Output the (x, y) coordinate of the center of the cell containing the given text.  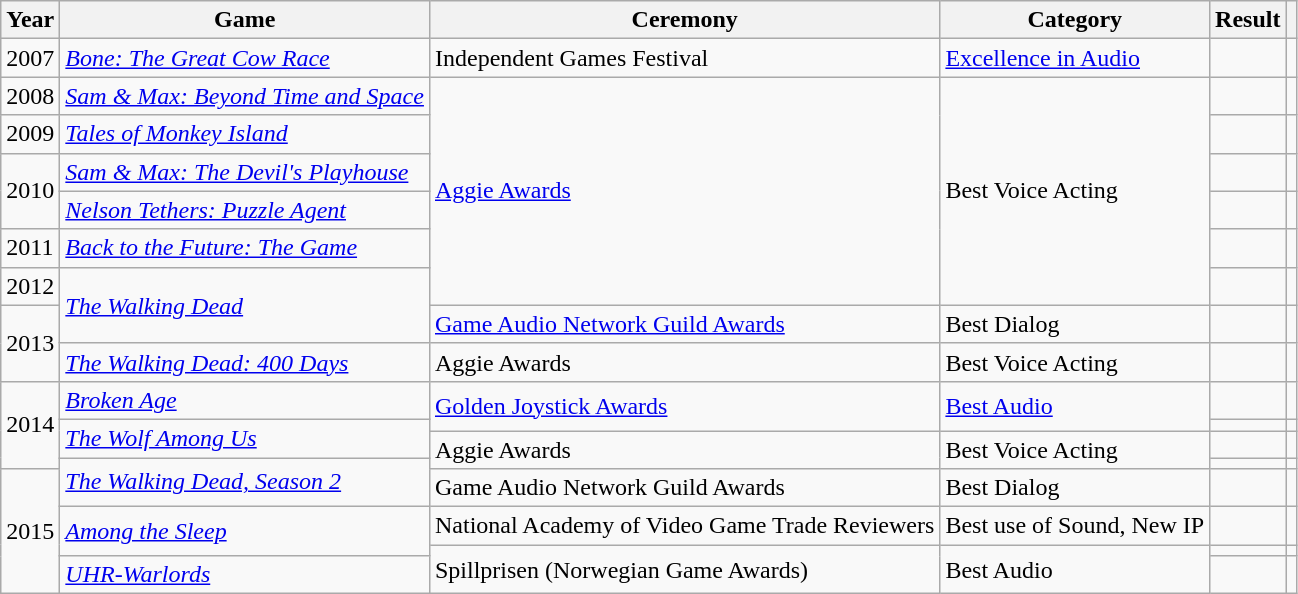
Among the Sleep (245, 532)
Independent Games Festival (684, 58)
Golden Joystick Awards (684, 406)
Game (245, 20)
Ceremony (684, 20)
Year (30, 20)
2011 (30, 248)
Broken Age (245, 400)
Spillprisen (Norwegian Game Awards) (684, 570)
The Walking Dead: 400 Days (245, 362)
2008 (30, 96)
2013 (30, 343)
Back to the Future: The Game (245, 248)
Best use of Sound, New IP (1075, 526)
Tales of Monkey Island (245, 134)
2014 (30, 424)
2015 (30, 532)
The Wolf Among Us (245, 438)
Result (1248, 20)
Bone: The Great Cow Race (245, 58)
Excellence in Audio (1075, 58)
2007 (30, 58)
Sam & Max: Beyond Time and Space (245, 96)
The Walking Dead (245, 305)
2009 (30, 134)
UHR-Warlords (245, 575)
The Walking Dead, Season 2 (245, 482)
Nelson Tethers: Puzzle Agent (245, 210)
2010 (30, 191)
National Academy of Video Game Trade Reviewers (684, 526)
Category (1075, 20)
2012 (30, 286)
Sam & Max: The Devil's Playhouse (245, 172)
